Determine the (x, y) coordinate at the center of the cell enclosing the given text.  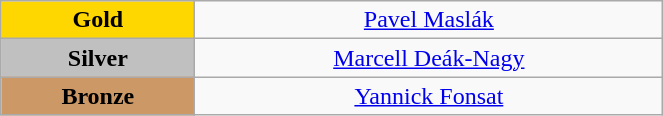
Gold (98, 20)
Marcell Deák-Nagy (429, 58)
Yannick Fonsat (429, 96)
Bronze (98, 96)
Pavel Maslák (429, 20)
Silver (98, 58)
